Find where the given text appears and provide that cell's center as (x, y) coordinate. 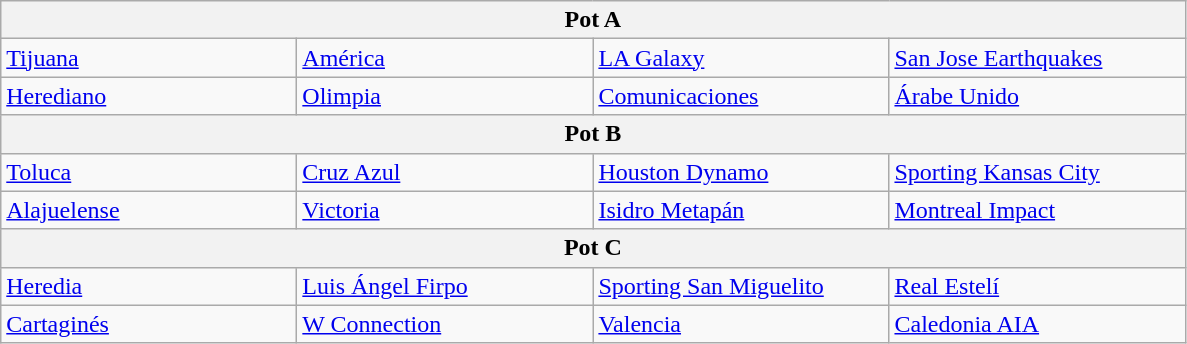
Alajuelense (149, 210)
San Jose Earthquakes (1037, 58)
Caledonia AIA (1037, 324)
Cruz Azul (445, 172)
Real Estelí (1037, 286)
W Connection (445, 324)
Tijuana (149, 58)
Herediano (149, 96)
Pot A (593, 20)
Pot B (593, 134)
Isidro Metapán (741, 210)
América (445, 58)
Houston Dynamo (741, 172)
LA Galaxy (741, 58)
Sporting Kansas City (1037, 172)
Toluca (149, 172)
Montreal Impact (1037, 210)
Luis Ángel Firpo (445, 286)
Cartaginés (149, 324)
Comunicaciones (741, 96)
Heredia (149, 286)
Pot C (593, 248)
Olimpia (445, 96)
Victoria (445, 210)
Valencia (741, 324)
Árabe Unido (1037, 96)
Sporting San Miguelito (741, 286)
